Pinpoint the cell where the given text exists, returning its [x, y] midpoint coordinate. 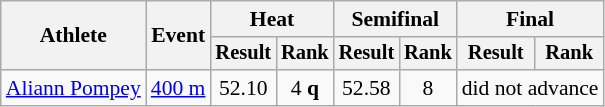
4 q [305, 88]
400 m [178, 88]
Event [178, 36]
Aliann Pompey [74, 88]
8 [428, 88]
Athlete [74, 36]
52.10 [243, 88]
Heat [272, 19]
Semifinal [396, 19]
52.58 [367, 88]
did not advance [530, 88]
Final [530, 19]
